Extract the [x, y] coordinate from the center of the cell holding the provided text.  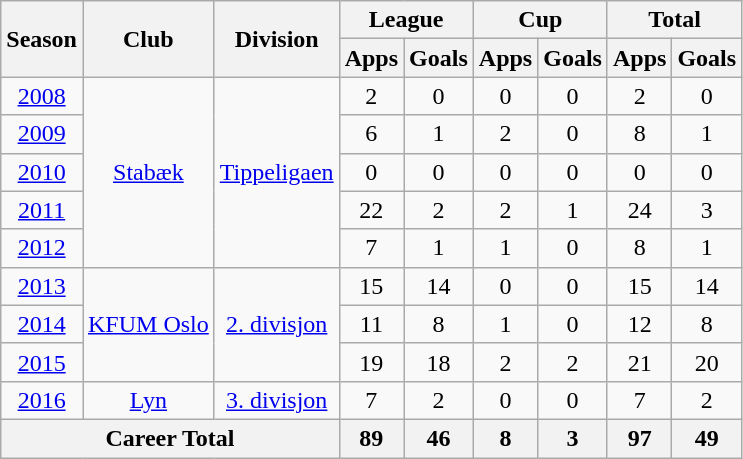
Career Total [170, 438]
20 [707, 362]
12 [639, 324]
18 [439, 362]
League [406, 20]
Season [42, 39]
2013 [42, 286]
2010 [42, 172]
Division [276, 39]
Lyn [148, 400]
Cup [540, 20]
2015 [42, 362]
Club [148, 39]
3. divisjon [276, 400]
Stabæk [148, 172]
24 [639, 210]
KFUM Oslo [148, 324]
2008 [42, 96]
2. divisjon [276, 324]
2016 [42, 400]
89 [371, 438]
22 [371, 210]
2011 [42, 210]
2009 [42, 134]
46 [439, 438]
Total [674, 20]
19 [371, 362]
21 [639, 362]
Tippeligaen [276, 172]
2014 [42, 324]
2012 [42, 248]
49 [707, 438]
6 [371, 134]
97 [639, 438]
11 [371, 324]
